Detect which cell encompasses the target text, then output its [X, Y] center coordinate. 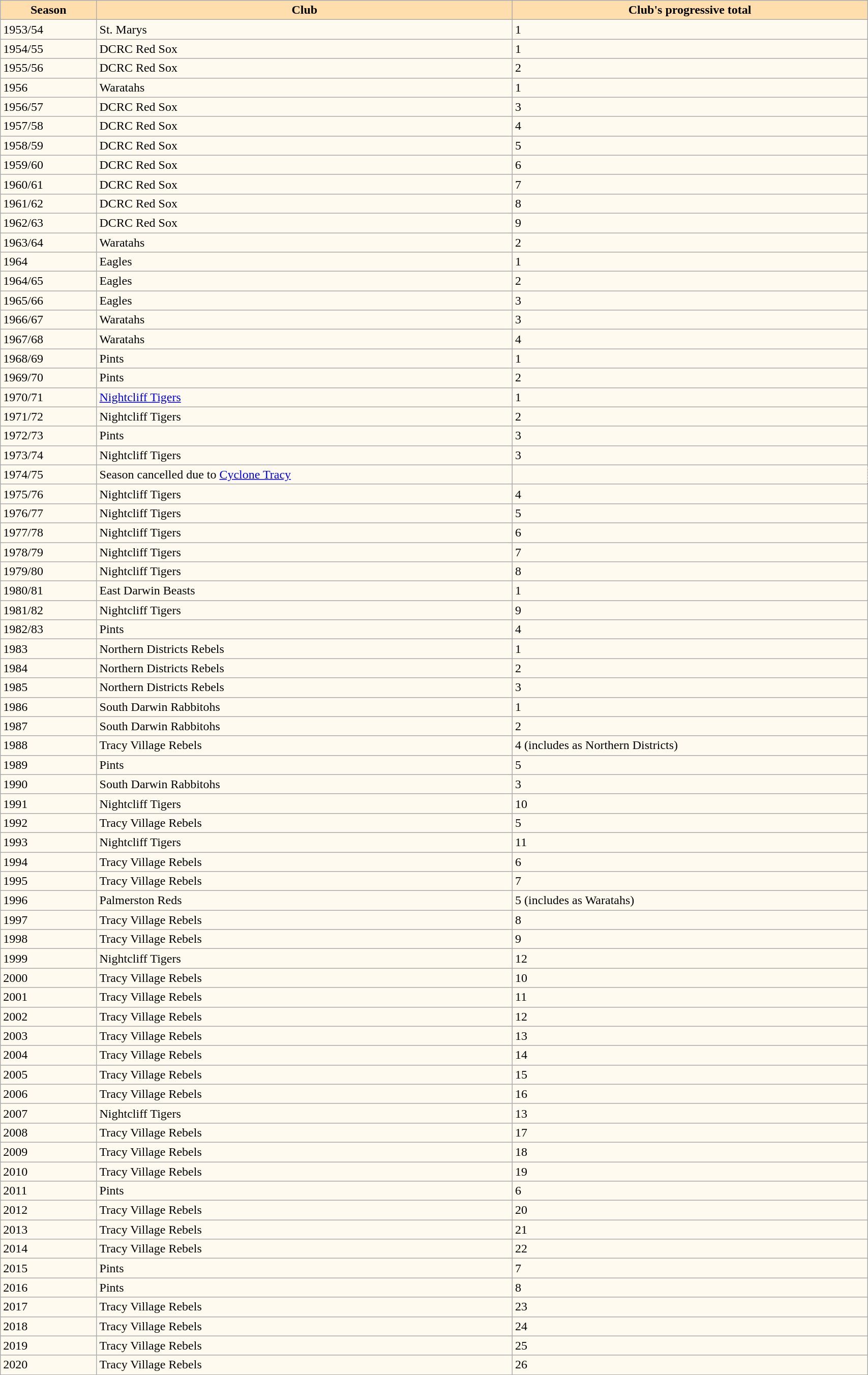
1955/56 [49, 68]
1996 [49, 901]
1975/76 [49, 494]
1954/55 [49, 49]
2020 [49, 1365]
1979/80 [49, 572]
1999 [49, 959]
4 (includes as Northern Districts) [690, 745]
1959/60 [49, 165]
1958/59 [49, 145]
2012 [49, 1210]
Club's progressive total [690, 10]
1956 [49, 87]
2008 [49, 1132]
1978/79 [49, 552]
2014 [49, 1249]
1968/69 [49, 358]
2002 [49, 1017]
1966/67 [49, 320]
1981/82 [49, 610]
1997 [49, 920]
Season cancelled due to Cyclone Tracy [305, 474]
1969/70 [49, 378]
18 [690, 1152]
23 [690, 1307]
25 [690, 1346]
1989 [49, 765]
5 (includes as Waratahs) [690, 901]
26 [690, 1365]
17 [690, 1132]
2018 [49, 1326]
1972/73 [49, 436]
14 [690, 1055]
1973/74 [49, 455]
16 [690, 1094]
1983 [49, 649]
2016 [49, 1288]
24 [690, 1326]
2013 [49, 1230]
1998 [49, 939]
1992 [49, 823]
21 [690, 1230]
2019 [49, 1346]
15 [690, 1074]
1993 [49, 842]
2015 [49, 1268]
2001 [49, 997]
1965/66 [49, 301]
1985 [49, 687]
1980/81 [49, 591]
2000 [49, 978]
1956/57 [49, 107]
2005 [49, 1074]
1982/83 [49, 630]
1994 [49, 862]
2007 [49, 1113]
2006 [49, 1094]
1991 [49, 803]
2017 [49, 1307]
1986 [49, 707]
1957/58 [49, 126]
1976/77 [49, 513]
20 [690, 1210]
19 [690, 1171]
22 [690, 1249]
2003 [49, 1036]
2004 [49, 1055]
1995 [49, 881]
1974/75 [49, 474]
1953/54 [49, 29]
1970/71 [49, 397]
1961/62 [49, 203]
Club [305, 10]
1988 [49, 745]
1971/72 [49, 416]
1987 [49, 726]
1964 [49, 262]
St. Marys [305, 29]
2011 [49, 1191]
1984 [49, 668]
1962/63 [49, 223]
Season [49, 10]
1967/68 [49, 339]
1964/65 [49, 281]
1963/64 [49, 243]
East Darwin Beasts [305, 591]
1960/61 [49, 184]
2009 [49, 1152]
Palmerston Reds [305, 901]
1977/78 [49, 532]
2010 [49, 1171]
1990 [49, 784]
